Identify which cell holds the provided text, then report its (X, Y) central coordinate. 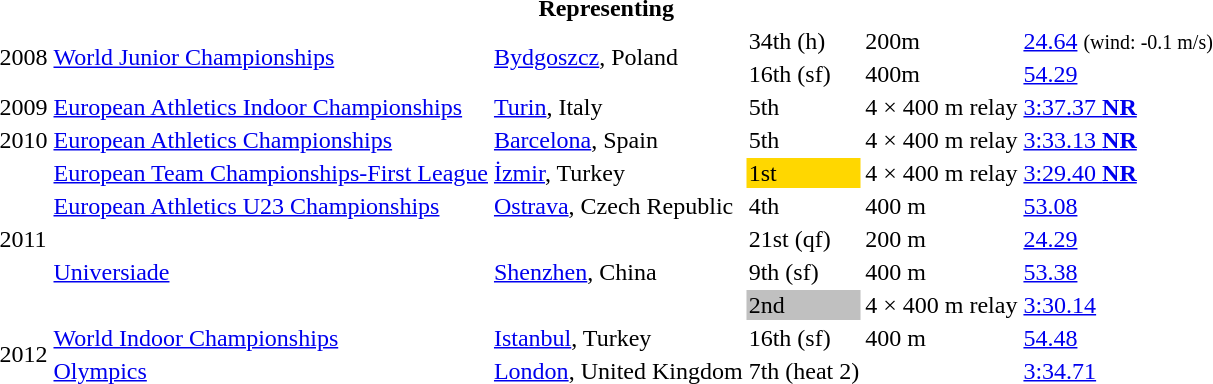
400m (942, 74)
9th (sf) (804, 272)
Istanbul, Turkey (618, 338)
Shenzhen, China (618, 272)
1st (804, 173)
İzmir, Turkey (618, 173)
Ostrava, Czech Republic (618, 206)
European Athletics Championships (270, 140)
World Junior Championships (270, 58)
2nd (804, 305)
European Athletics Indoor Championships (270, 107)
European Team Championships-First League (270, 173)
Barcelona, Spain (618, 140)
Universiade (270, 272)
4th (804, 206)
200 m (942, 239)
World Indoor Championships (270, 338)
34th (h) (804, 41)
21st (qf) (804, 239)
Bydgoszcz, Poland (618, 58)
European Athletics U23 Championships (270, 206)
Turin, Italy (618, 107)
200m (942, 41)
